From the cell containing the given text, extract its center point as [x, y] coordinate. 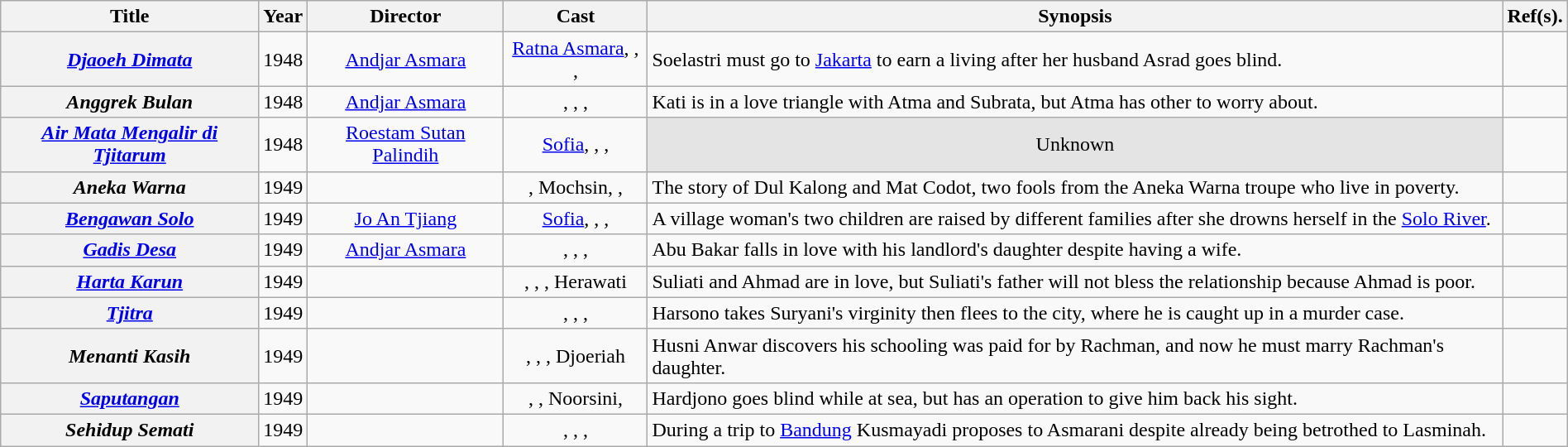
, , , Djoeriah [576, 356]
Cast [576, 17]
Kati is in a love triangle with Atma and Subrata, but Atma has other to worry about. [1075, 102]
A village woman's two children are raised by different families after she drowns herself in the Solo River. [1075, 219]
Harta Karun [130, 281]
Director [405, 17]
Bengawan Solo [130, 219]
Ref(s). [1535, 17]
Djaoeh Dimata [130, 60]
Aneka Warna [130, 187]
Menanti Kasih [130, 356]
Unknown [1075, 144]
Tjitra [130, 313]
Harsono takes Suryani's virginity then flees to the city, where he is caught up in a murder case. [1075, 313]
Suliati and Ahmad are in love, but Suliati's father will not bless the relationship because Ahmad is poor. [1075, 281]
, , , Herawati [576, 281]
Hardjono goes blind while at sea, but has an operation to give him back his sight. [1075, 398]
Soelastri must go to Jakarta to earn a living after her husband Asrad goes blind. [1075, 60]
Synopsis [1075, 17]
Anggrek Bulan [130, 102]
Jo An Tjiang [405, 219]
Title [130, 17]
, Mochsin, , [576, 187]
Roestam Sutan Palindih [405, 144]
During a trip to Bandung Kusmayadi proposes to Asmarani despite already being betrothed to Lasminah. [1075, 430]
Husni Anwar discovers his schooling was paid for by Rachman, and now he must marry Rachman's daughter. [1075, 356]
The story of Dul Kalong and Mat Codot, two fools from the Aneka Warna troupe who live in poverty. [1075, 187]
Air Mata Mengalir di Tjitarum [130, 144]
Sehidup Semati [130, 430]
Abu Bakar falls in love with his landlord's daughter despite having a wife. [1075, 250]
, , Noorsini, [576, 398]
Year [283, 17]
Ratna Asmara, , , [576, 60]
Saputangan [130, 398]
Gadis Desa [130, 250]
